Capture the cell that displays the provided text and extract its (x, y) central coordinate. 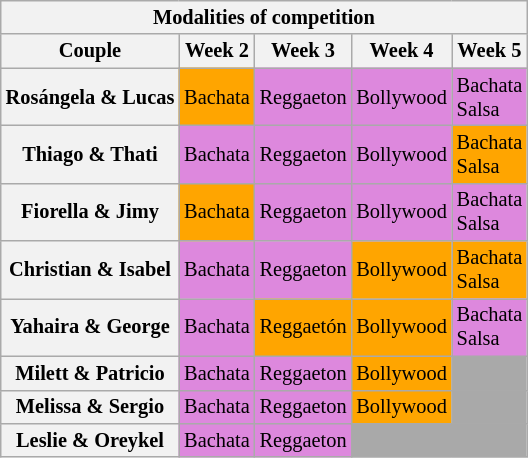
Milett & Patricio (90, 373)
Couple (90, 51)
Week 3 (304, 51)
Reggaetón (304, 327)
Leslie & Oreykel (90, 440)
Melissa & Sergio (90, 407)
Week 2 (216, 51)
Yahaira & George (90, 327)
Modalities of competition (264, 17)
Fiorella & Jimy (90, 212)
Week 4 (401, 51)
Christian & Isabel (90, 270)
Thiago & Thati (90, 154)
Rosángela & Lucas (90, 97)
Week 5 (490, 51)
